Output the [x, y] coordinate of the center of the cell containing the given text.  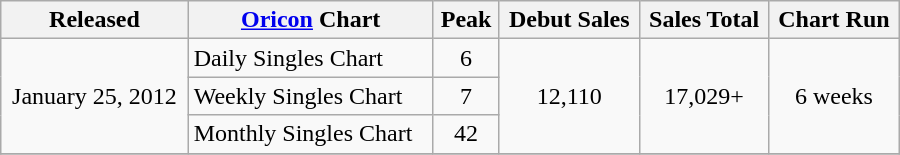
Monthly Singles Chart [310, 134]
Daily Singles Chart [310, 58]
6 weeks [834, 96]
January 25, 2012 [94, 96]
12,110 [570, 96]
Peak [466, 20]
Released [94, 20]
42 [466, 134]
17,029+ [704, 96]
Sales Total [704, 20]
Debut Sales [570, 20]
Chart Run [834, 20]
Oricon Chart [310, 20]
Weekly Singles Chart [310, 96]
7 [466, 96]
6 [466, 58]
